For the text-containing cell, return its midpoint in [x, y] coordinate format. 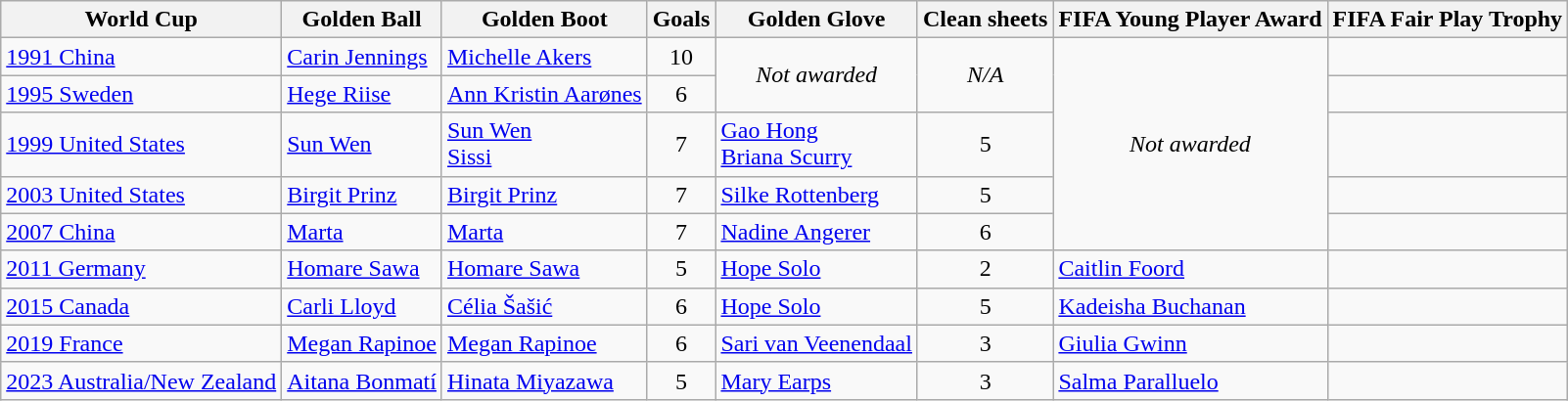
Caitlin Foord [1190, 269]
Golden Boot [544, 20]
2011 Germany [141, 269]
Clean sheets [985, 20]
2003 United States [141, 195]
World Cup [141, 20]
10 [681, 57]
Sari van Veenendaal [816, 343]
2007 China [141, 232]
Nadine Angerer [816, 232]
Aitana Bonmatí [362, 380]
2 [985, 269]
1995 Sweden [141, 94]
Hinata Miyazawa [544, 380]
Carli Lloyd [362, 306]
Sun Wen Sissi [544, 145]
2023 Australia/New Zealand [141, 380]
2015 Canada [141, 306]
Mary Earps [816, 380]
Kadeisha Buchanan [1190, 306]
1999 United States [141, 145]
N/A [985, 75]
Salma Paralluelo [1190, 380]
FIFA Fair Play Trophy [1448, 20]
Goals [681, 20]
Carin Jennings [362, 57]
Ann Kristin Aarønes [544, 94]
Giulia Gwinn [1190, 343]
Silke Rottenberg [816, 195]
Gao Hong Briana Scurry [816, 145]
Golden Ball [362, 20]
Golden Glove [816, 20]
Sun Wen [362, 145]
Michelle Akers [544, 57]
Célia Šašić [544, 306]
2019 France [141, 343]
FIFA Young Player Award [1190, 20]
Hege Riise [362, 94]
1991 China [141, 57]
